Detect which cell encompasses the target text, then output its (X, Y) center coordinate. 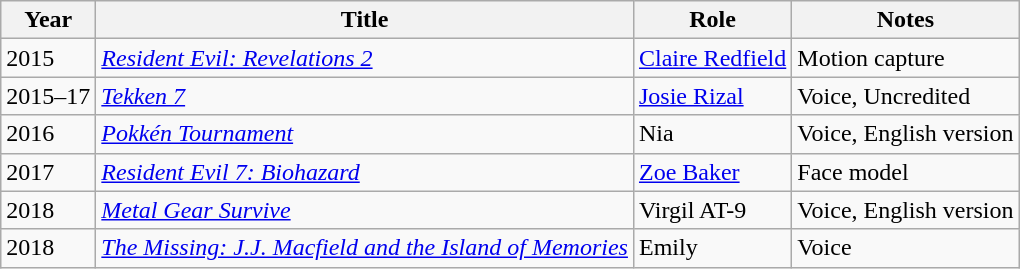
Metal Gear Survive (365, 210)
2015 (48, 58)
Claire Redfield (712, 58)
Tekken 7 (365, 96)
Role (712, 20)
Voice (906, 248)
Title (365, 20)
2015–17 (48, 96)
Notes (906, 20)
Nia (712, 134)
Resident Evil 7: Biohazard (365, 172)
Year (48, 20)
Zoe Baker (712, 172)
Emily (712, 248)
The Missing: J.J. Macfield and the Island of Memories (365, 248)
2016 (48, 134)
2017 (48, 172)
Motion capture (906, 58)
Pokkén Tournament (365, 134)
Virgil AT-9 (712, 210)
Voice, Uncredited (906, 96)
Josie Rizal (712, 96)
Face model (906, 172)
Resident Evil: Revelations 2 (365, 58)
